Detect which cell encompasses the target text, then output its [X, Y] center coordinate. 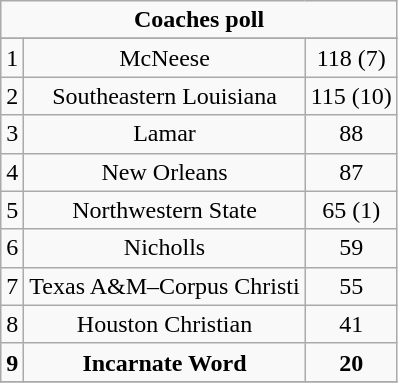
9 [12, 362]
Southeastern Louisiana [164, 96]
65 (1) [351, 210]
118 (7) [351, 58]
1 [12, 58]
87 [351, 172]
2 [12, 96]
59 [351, 248]
4 [12, 172]
7 [12, 286]
20 [351, 362]
8 [12, 324]
3 [12, 134]
88 [351, 134]
6 [12, 248]
McNeese [164, 58]
Texas A&M–Corpus Christi [164, 286]
5 [12, 210]
Northwestern State [164, 210]
55 [351, 286]
Lamar [164, 134]
Houston Christian [164, 324]
115 (10) [351, 96]
Coaches poll [200, 20]
Nicholls [164, 248]
41 [351, 324]
Incarnate Word [164, 362]
New Orleans [164, 172]
